Output the [x, y] coordinate of the center of the cell containing the given text.  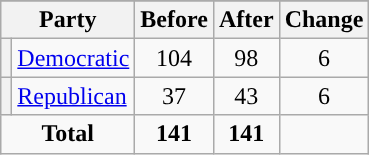
Change [324, 20]
Democratic [74, 58]
98 [246, 58]
Before [174, 20]
43 [246, 96]
Total [68, 134]
104 [174, 58]
Republican [74, 96]
Party [68, 20]
After [246, 20]
37 [174, 96]
